Find where the given text appears and provide that cell's center as [x, y] coordinate. 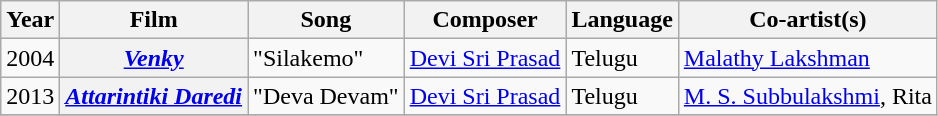
M. S. Subbulakshmi, Rita [808, 96]
Attarintiki Daredi [154, 96]
Song [326, 20]
Film [154, 20]
"Deva Devam" [326, 96]
Year [30, 20]
"Silakemo" [326, 58]
2004 [30, 58]
Venky [154, 58]
2013 [30, 96]
Composer [485, 20]
Language [622, 20]
Malathy Lakshman [808, 58]
Co-artist(s) [808, 20]
